Locate the cell with the specified text and output its [X, Y] center coordinate. 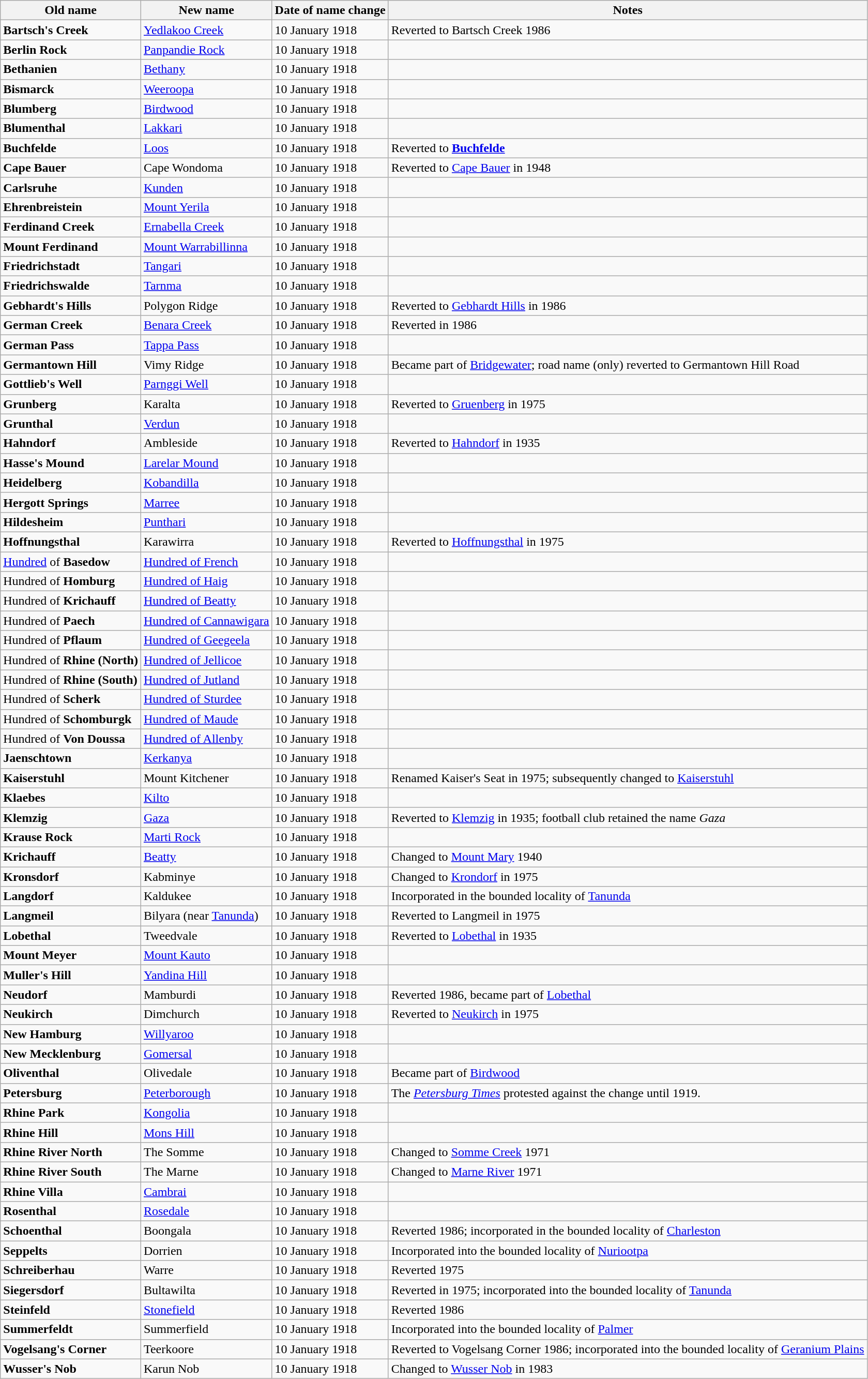
Tappa Pass [206, 345]
Mount Kauto [206, 955]
Hundred of Schomburgk [71, 719]
Kunden [206, 187]
Incorporated into the bounded locality of Palmer [628, 1329]
Reverted 1986, became part of Lobethal [628, 995]
Blumenthal [71, 128]
Hundred of Allenby [206, 739]
Friedrichswalde [71, 286]
Kongolia [206, 1113]
Summerfeldt [71, 1329]
Gaza [206, 817]
Summerfield [206, 1329]
Yedlakoo Creek [206, 30]
Changed to Krondorf in 1975 [628, 877]
Dorrien [206, 1251]
Petersburg [71, 1093]
Ferdinand Creek [71, 227]
Karawirra [206, 542]
Hundred of Basedow [71, 561]
Schreiberhau [71, 1270]
Langdorf [71, 896]
Kaiserstuhl [71, 778]
New name [206, 10]
Bismarck [71, 89]
Changed to Wusser Nob in 1983 [628, 1369]
Weeroopa [206, 89]
Ambleside [206, 443]
Heidelberg [71, 483]
Berlin Rock [71, 50]
Hundred of Homburg [71, 581]
Punthari [206, 522]
Wusser's Nob [71, 1369]
Hundred of Haig [206, 581]
Rhine Park [71, 1113]
Loos [206, 148]
Reverted to Lobethal in 1935 [628, 936]
Klemzig [71, 817]
Rhine Villa [71, 1191]
Grunthal [71, 424]
Reverted to Langmeil in 1975 [628, 916]
Kaldukee [206, 896]
Became part of Birdwood [628, 1073]
German Creek [71, 325]
Lakkari [206, 128]
Reverted in 1986 [628, 325]
Tarnma [206, 286]
Rhine River South [71, 1172]
Buchfelde [71, 148]
Muller's Hill [71, 975]
Hundred of Jutland [206, 680]
Parnggi Well [206, 384]
Schoenthal [71, 1231]
Reverted to Klemzig in 1935; football club retained the name Gaza [628, 817]
Mons Hill [206, 1132]
Rhine Hill [71, 1132]
Reverted 1986 [628, 1310]
Bethany [206, 69]
Vimy Ridge [206, 365]
Reverted to Hoffnungsthal in 1975 [628, 542]
Changed to Somme Creek 1971 [628, 1152]
Larelar Mound [206, 463]
Cape Bauer [71, 168]
Langmeil [71, 916]
Rosedale [206, 1211]
Kobandilla [206, 483]
Hundred of Geegeela [206, 640]
Bartsch's Creek [71, 30]
Ernabella Creek [206, 227]
Reverted to Neukirch in 1975 [628, 1014]
German Pass [71, 345]
Benara Creek [206, 325]
Bilyara (near Tanunda) [206, 916]
The Petersburg Times protested against the change until 1919. [628, 1093]
Mamburdi [206, 995]
Rosenthal [71, 1211]
Neudorf [71, 995]
Hundred of Beatty [206, 601]
Bethanien [71, 69]
Incorporated in the bounded locality of Tanunda [628, 896]
Karalta [206, 404]
Reverted 1986; incorporated in the bounded locality of Charleston [628, 1231]
Gomersal [206, 1054]
Warre [206, 1270]
Lobethal [71, 936]
Cambrai [206, 1191]
Kilto [206, 798]
Renamed Kaiser's Seat in 1975; subsequently changed to Kaiserstuhl [628, 778]
Date of name change [330, 10]
Hahndorf [71, 443]
Hundred of Krichauff [71, 601]
Boongala [206, 1231]
Reverted to Gruenberg in 1975 [628, 404]
Mount Ferdinand [71, 247]
Reverted in 1975; incorporated into the bounded locality of Tanunda [628, 1290]
Klaebes [71, 798]
Changed to Marne River 1971 [628, 1172]
Incorporated into the bounded locality of Nuriootpa [628, 1251]
Hundred of Paech [71, 621]
Hundred of Rhine (South) [71, 680]
Hundred of Sturdee [206, 699]
Hergott Springs [71, 502]
Hundred of Cannawigara [206, 621]
Kabminye [206, 877]
Peterborough [206, 1093]
Hundred of Von Doussa [71, 739]
Reverted 1975 [628, 1270]
Birdwood [206, 109]
Hundred of Maude [206, 719]
Grunberg [71, 404]
Became part of Bridgewater; road name (only) reverted to Germantown Hill Road [628, 365]
Hasse's Mound [71, 463]
Krause Rock [71, 837]
Karun Nob [206, 1369]
Verdun [206, 424]
Reverted to Hahndorf in 1935 [628, 443]
Yandina Hill [206, 975]
Blumberg [71, 109]
Marti Rock [206, 837]
Carlsruhe [71, 187]
Mount Yerila [206, 207]
Reverted to Gebhardt Hills in 1986 [628, 306]
Gottlieb's Well [71, 384]
Dimchurch [206, 1014]
Polygon Ridge [206, 306]
Friedrichstadt [71, 266]
Mount Meyer [71, 955]
Hundred of French [206, 561]
Reverted to Cape Bauer in 1948 [628, 168]
Reverted to Buchfelde [628, 148]
New Hamburg [71, 1034]
Teerkoore [206, 1349]
Hoffnungsthal [71, 542]
Reverted to Bartsch Creek 1986 [628, 30]
Krichauff [71, 857]
Hundred of Rhine (North) [71, 660]
Neukirch [71, 1014]
Ehrenbreistein [71, 207]
Kerkanya [206, 758]
Vogelsang's Corner [71, 1349]
Panpandie Rock [206, 50]
Gebhardt's Hills [71, 306]
Hildesheim [71, 522]
The Marne [206, 1172]
Seppelts [71, 1251]
Changed to Mount Mary 1940 [628, 857]
Siegersdorf [71, 1290]
Rhine River North [71, 1152]
Marree [206, 502]
Notes [628, 10]
Old name [71, 10]
Mount Kitchener [206, 778]
Kronsdorf [71, 877]
Oliventhal [71, 1073]
Stonefield [206, 1310]
Germantown Hill [71, 365]
Reverted to Vogelsang Corner 1986; incorporated into the bounded locality of Geranium Plains [628, 1349]
Cape Wondoma [206, 168]
Tweedvale [206, 936]
Beatty [206, 857]
Hundred of Jellicoe [206, 660]
Mount Warrabillinna [206, 247]
Hundred of Scherk [71, 699]
Hundred of Pflaum [71, 640]
New Mecklenburg [71, 1054]
Steinfeld [71, 1310]
Jaenschtown [71, 758]
Olivedale [206, 1073]
Willyaroo [206, 1034]
The Somme [206, 1152]
Bultawilta [206, 1290]
Tangari [206, 266]
